Find where the given text appears and provide that cell's center as (x, y) coordinate. 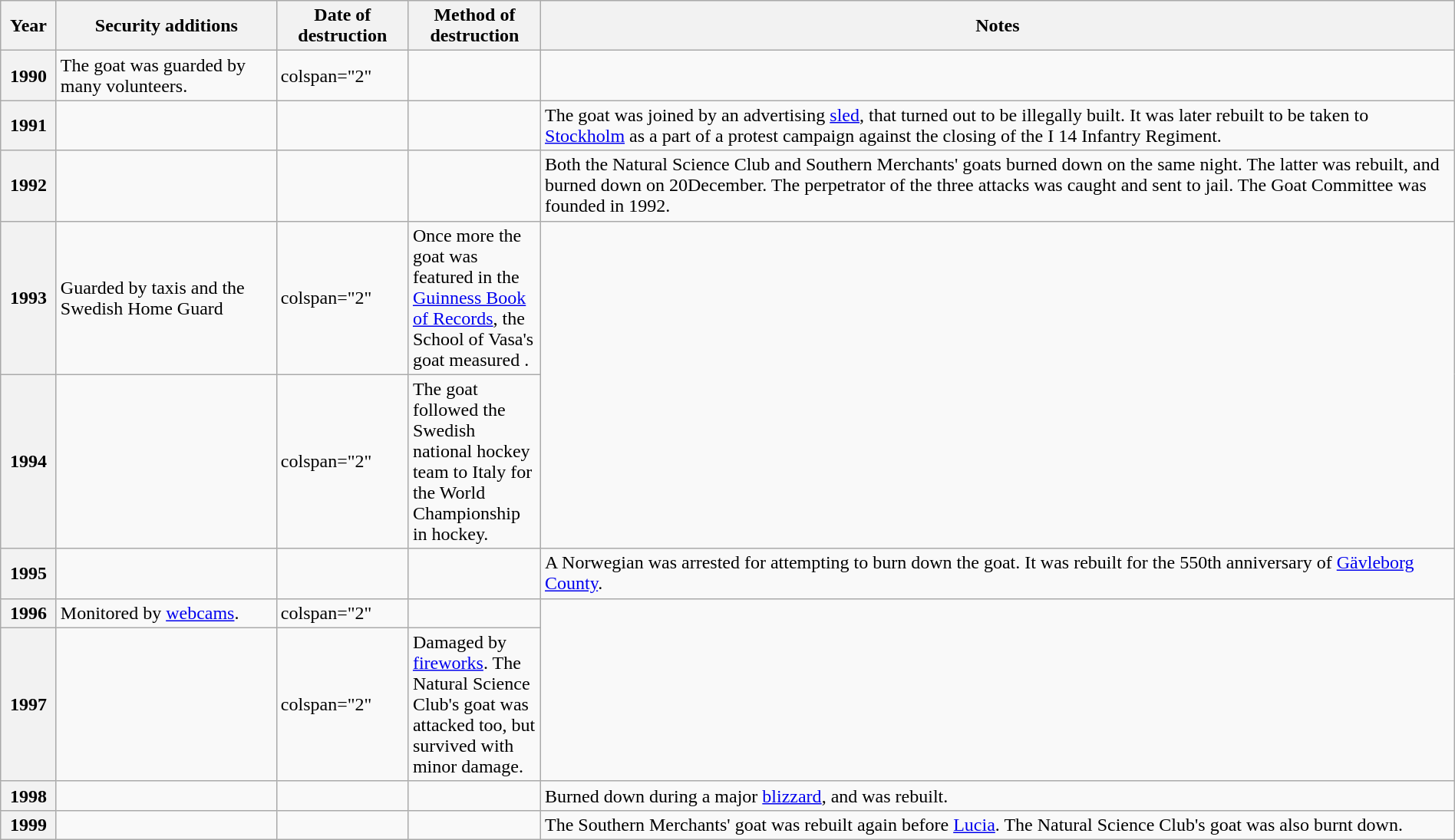
A Norwegian was arrested for attempting to burn down the goat. It was rebuilt for the 550th anniversary of Gävleborg County. (998, 574)
Monitored by webcams. (166, 613)
1993 (29, 298)
Security additions (166, 26)
The goat was guarded by many volunteers. (166, 75)
Method of destruction (474, 26)
Date of destruction (342, 26)
1990 (29, 75)
Damaged by fireworks. The Natural Science Club's goat was attacked too, but survived with minor damage. (474, 704)
1996 (29, 613)
Notes (998, 26)
1992 (29, 186)
The goat followed the Swedish national hockey team to Italy for the World Championship in hockey. (474, 462)
Year (29, 26)
1991 (29, 126)
Once more the goat was featured in the Guinness Book of Records, the School of Vasa's goat measured . (474, 298)
1994 (29, 462)
1997 (29, 704)
1995 (29, 574)
1998 (29, 796)
The Southern Merchants' goat was rebuilt again before Lucia. The Natural Science Club's goat was also burnt down. (998, 825)
1999 (29, 825)
Guarded by taxis and the Swedish Home Guard (166, 298)
Burned down during a major blizzard, and was rebuilt. (998, 796)
